Return the [x, y] coordinate for the center point of the cell that contains the specified text.  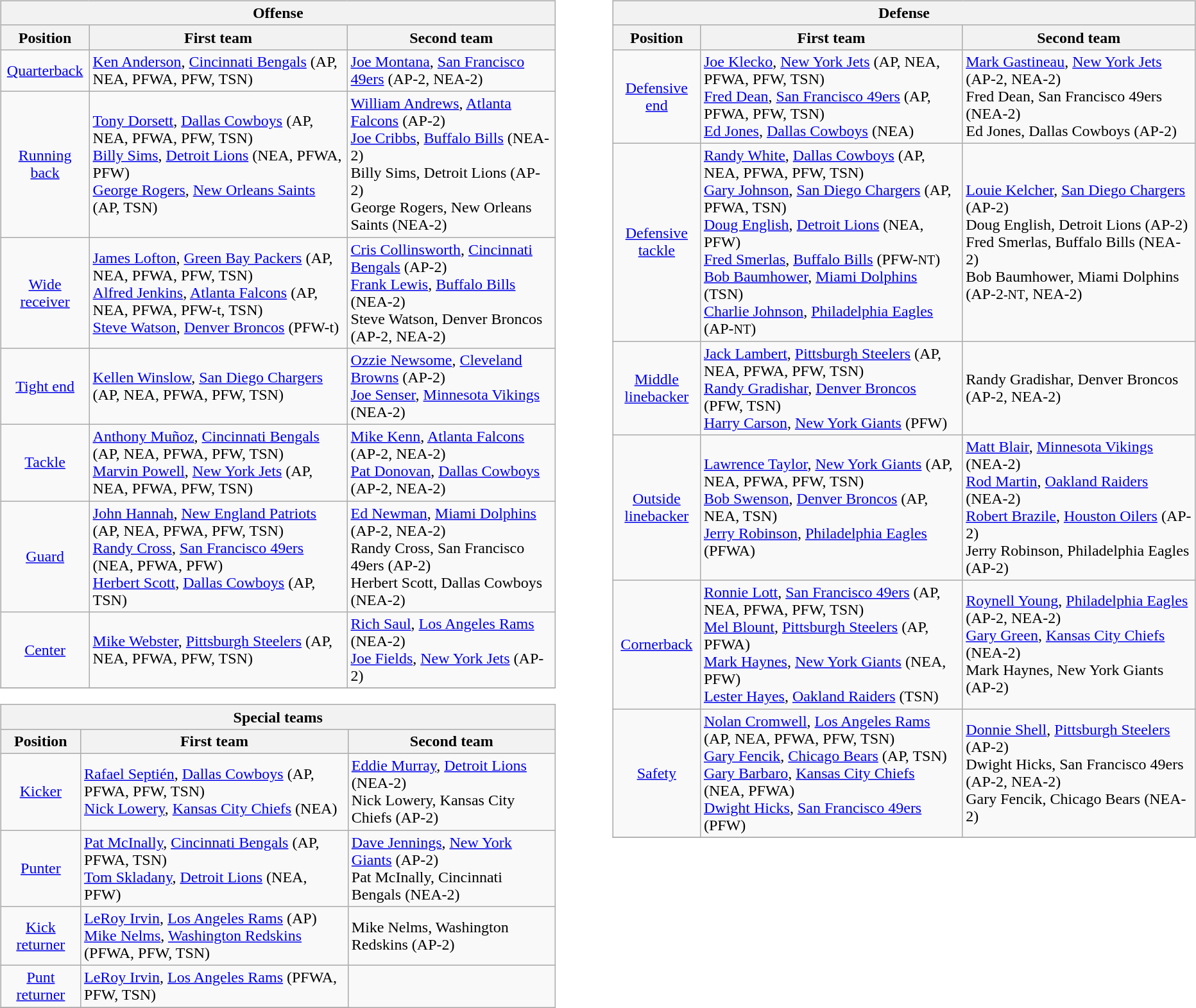
Jack Lambert, Pittsburgh Steelers (AP, NEA, PFWA, PFW, TSN) Randy Gradishar, Denver Broncos (PFW, TSN) Harry Carson, New York Giants (PFW) [831, 388]
Roynell Young, Philadelphia Eagles (AP-2, NEA-2) Gary Green, Kansas City Chiefs (NEA-2) Mark Haynes, New York Giants (AP-2) [1079, 645]
Kellen Winslow, San Diego Chargers (AP, NEA, PFWA, PFW, TSN) [218, 386]
Anthony Muñoz, Cincinnati Bengals (AP, NEA, PFWA, PFW, TSN) Marvin Powell, New York Jets (AP, NEA, PFWA, PFW, TSN) [218, 463]
Mike Nelms, Washington Redskins (AP-2) [452, 936]
John Hannah, New England Patriots (AP, NEA, PFWA, PFW, TSN) Randy Cross, San Francisco 49ers (NEA, PFWA, PFW) Herbert Scott, Dallas Cowboys (AP, TSN) [218, 557]
Dave Jennings, New York Giants (AP-2) Pat McInally, Cincinnati Bengals (NEA-2) [452, 869]
Lawrence Taylor, New York Giants (AP, NEA, PFWA, PFW, TSN)Bob Swenson, Denver Broncos (AP, NEA, TSN) Jerry Robinson, Philadelphia Eagles (PFWA) [831, 508]
LeRoy Irvin, Los Angeles Rams (AP) Mike Nelms, Washington Redskins (PFWA, PFW, TSN) [214, 936]
Special teams [278, 717]
Wide receiver [45, 293]
Quarterback [45, 71]
Defensive tackle [656, 242]
LeRoy Irvin, Los Angeles Rams (PFWA, PFW, TSN) [214, 987]
Mike Webster, Pittsburgh Steelers (AP, NEA, PFWA, PFW, TSN) [218, 651]
Joe Klecko, New York Jets (AP, NEA, PFWA, PFW, TSN) Fred Dean, San Francisco 49ers (AP, PFWA, PFW, TSN) Ed Jones, Dallas Cowboys (NEA) [831, 96]
Defensive end [656, 96]
Ozzie Newsome, Cleveland Browns (AP-2) Joe Senser, Minnesota Vikings (NEA-2) [451, 386]
Punter [40, 869]
Kicker [40, 792]
Tony Dorsett, Dallas Cowboys (AP, NEA, PFWA, PFW, TSN) Billy Sims, Detroit Lions (NEA, PFWA, PFW) George Rogers, New Orleans Saints (AP, TSN) [218, 164]
Defense [903, 13]
Kick returner [40, 936]
Joe Montana, San Francisco 49ers (AP-2, NEA-2) [451, 71]
Mike Kenn, Atlanta Falcons (AP-2, NEA-2) Pat Donovan, Dallas Cowboys (AP-2, NEA-2) [451, 463]
Middle linebacker [656, 388]
Tackle [45, 463]
William Andrews, Atlanta Falcons (AP-2) Joe Cribbs, Buffalo Bills (NEA-2) Billy Sims, Detroit Lions (AP-2) George Rogers, New Orleans Saints (NEA-2) [451, 164]
Running back [45, 164]
Donnie Shell, Pittsburgh Steelers (AP-2) Dwight Hicks, San Francisco 49ers (AP-2, NEA-2) Gary Fencik, Chicago Bears (NEA-2) [1079, 773]
Center [45, 651]
Safety [656, 773]
Offense [278, 13]
Cris Collinsworth, Cincinnati Bengals (AP-2) Frank Lewis, Buffalo Bills (NEA-2) Steve Watson, Denver Broncos (AP-2, NEA-2) [451, 293]
Pat McInally, Cincinnati Bengals (AP, PFWA, TSN) Tom Skladany, Detroit Lions (NEA, PFW) [214, 869]
Guard [45, 557]
Rich Saul, Los Angeles Rams (NEA-2) Joe Fields, New York Jets (AP-2) [451, 651]
Ken Anderson, Cincinnati Bengals (AP, NEA, PFWA, PFW, TSN) [218, 71]
Punt returner [40, 987]
Randy Gradishar, Denver Broncos (AP-2, NEA-2) [1079, 388]
Eddie Murray, Detroit Lions (NEA-2) Nick Lowery, Kansas City Chiefs (AP-2) [452, 792]
Cornerback [656, 645]
Mark Gastineau, New York Jets (AP-2, NEA-2) Fred Dean, San Francisco 49ers (NEA-2) Ed Jones, Dallas Cowboys (AP-2) [1079, 96]
Tight end [45, 386]
Outside linebacker [656, 508]
Ed Newman, Miami Dolphins (AP-2, NEA-2) Randy Cross, San Francisco 49ers (AP-2) Herbert Scott, Dallas Cowboys (NEA-2) [451, 557]
Rafael Septién, Dallas Cowboys (AP, PFWA, PFW, TSN) Nick Lowery, Kansas City Chiefs (NEA) [214, 792]
